Extract the (x, y) coordinate from the center of the cell holding the provided text.  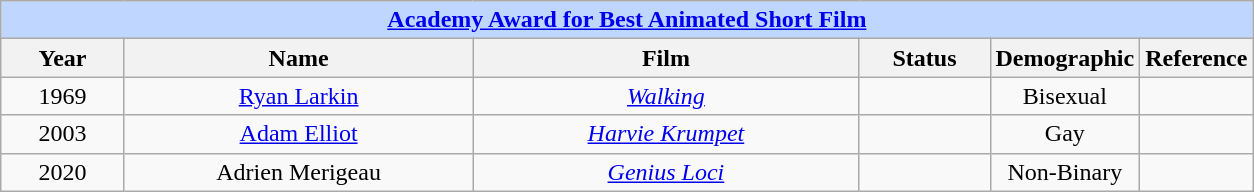
Genius Loci (666, 172)
Bisexual (1065, 96)
Walking (666, 96)
Year (63, 58)
Reference (1196, 58)
Film (666, 58)
Name (298, 58)
Academy Award for Best Animated Short Film (627, 20)
Adrien Merigeau (298, 172)
2020 (63, 172)
1969 (63, 96)
Demographic (1065, 58)
Gay (1065, 134)
Status (924, 58)
Adam Elliot (298, 134)
Harvie Krumpet (666, 134)
Non-Binary (1065, 172)
Ryan Larkin (298, 96)
2003 (63, 134)
